Scan for the cell matching the given text and deliver its [x, y] coordinate at center. 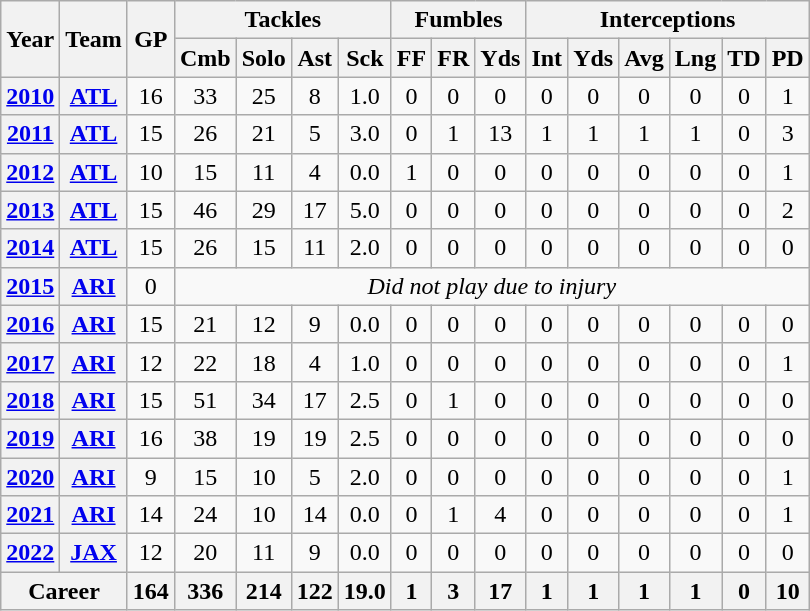
FR [454, 58]
2013 [30, 210]
2010 [30, 96]
2020 [30, 477]
164 [150, 591]
Int [547, 58]
GP [150, 39]
51 [205, 400]
Tackles [282, 20]
122 [314, 591]
38 [205, 438]
Lng [695, 58]
Team [94, 39]
2018 [30, 400]
Solo [264, 58]
TD [744, 58]
5.0 [364, 210]
FF [411, 58]
20 [205, 553]
2017 [30, 362]
336 [205, 591]
Year [30, 39]
22 [205, 362]
2011 [30, 134]
3.0 [364, 134]
2019 [30, 438]
29 [264, 210]
13 [500, 134]
Sck [364, 58]
Cmb [205, 58]
19.0 [364, 591]
Interceptions [668, 20]
PD [788, 58]
2021 [30, 515]
33 [205, 96]
18 [264, 362]
Avg [644, 58]
2016 [30, 324]
2015 [30, 286]
Ast [314, 58]
Career [64, 591]
2012 [30, 172]
JAX [94, 553]
Did not play due to injury [492, 286]
8 [314, 96]
2014 [30, 248]
214 [264, 591]
24 [205, 515]
46 [205, 210]
2022 [30, 553]
2 [788, 210]
Fumbles [458, 20]
25 [264, 96]
34 [264, 400]
